Return (x, y) of the center of cell containing provided text 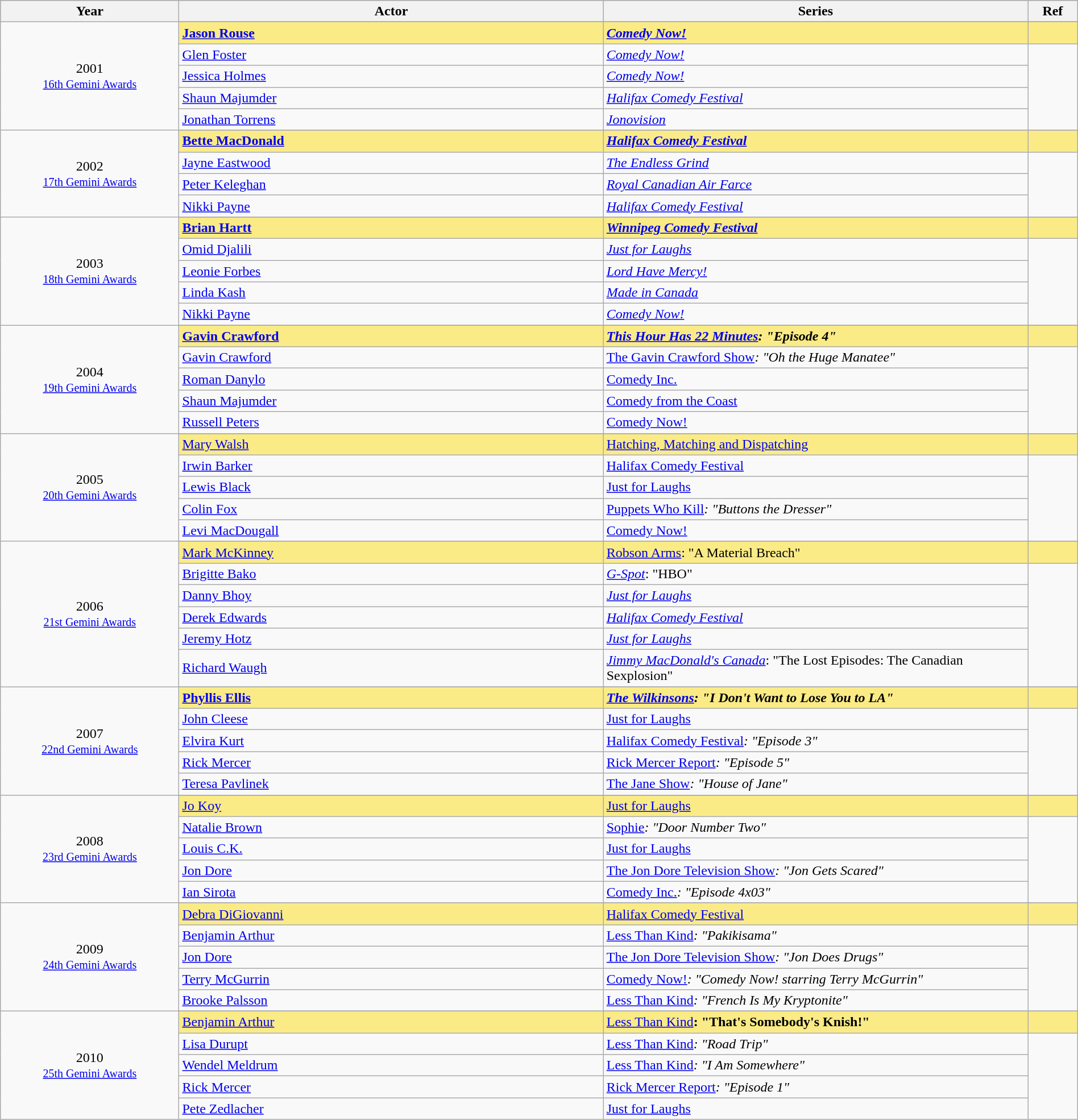
Ian Sirota (391, 892)
Lewis Black (391, 487)
Lisa Durupt (391, 1044)
Peter Keleghan (391, 184)
Sophie: "Door Number Two" (815, 827)
2001 16th Gemini Awards (90, 76)
2005 20th Gemini Awards (90, 487)
This Hour Has 22 Minutes: "Episode 4" (815, 336)
Mary Walsh (391, 444)
Pete Zedlacher (391, 1109)
The Endless Grind (815, 163)
Elvira Kurt (391, 741)
Leonie Forbes (391, 271)
The Jon Dore Television Show: "Jon Gets Scared" (815, 870)
Rick Mercer Report: "Episode 1" (815, 1087)
2003 18th Gemini Awards (90, 271)
Winnipeg Comedy Festival (815, 227)
Less Than Kind: "That's Somebody's Knish!" (815, 1022)
Levi MacDougall (391, 530)
Russell Peters (391, 422)
2007 22nd Gemini Awards (90, 741)
2002 17th Gemini Awards (90, 173)
Debra DiGiovanni (391, 914)
Actor (391, 11)
Roman Danylo (391, 379)
2004 19th Gemini Awards (90, 379)
John Cleese (391, 719)
The Jon Dore Television Show: "Jon Does Drugs" (815, 957)
Jonathan Torrens (391, 119)
Brigitte Bako (391, 574)
The Jane Show: "House of Jane" (815, 784)
Louis C.K. (391, 849)
Less Than Kind: "Pakikisama" (815, 935)
Colin Fox (391, 509)
G-Spot: "HBO" (815, 574)
Jimmy MacDonald's Canada: "The Lost Episodes: The Canadian Sexplosion" (815, 669)
Year (90, 11)
Jonovision (815, 119)
Richard Waugh (391, 669)
Jason Rouse (391, 33)
Danny Bhoy (391, 595)
The Gavin Crawford Show: "Oh the Huge Manatee" (815, 358)
2009 24th Gemini Awards (90, 957)
2008 23rd Gemini Awards (90, 849)
Jo Koy (391, 806)
2006 21st Gemini Awards (90, 614)
Comedy Now!: "Comedy Now! starring Terry McGurrin" (815, 978)
Teresa Pavlinek (391, 784)
Royal Canadian Air Farce (815, 184)
Bette MacDonald (391, 141)
Jayne Eastwood (391, 163)
Hatching, Matching and Dispatching (815, 444)
Glen Foster (391, 55)
Less Than Kind: "Road Trip" (815, 1044)
Less Than Kind: "French Is My Kryptonite" (815, 1001)
Rick Mercer Report: "Episode 5" (815, 762)
2010 25th Gemini Awards (90, 1065)
Linda Kash (391, 293)
Lord Have Mercy! (815, 271)
Jeremy Hotz (391, 639)
Made in Canada (815, 293)
Halifax Comedy Festival: "Episode 3" (815, 741)
Brooke Palsson (391, 1001)
Ref (1053, 11)
Derek Edwards (391, 617)
Wendel Meldrum (391, 1065)
Omid Djalili (391, 249)
Series (815, 11)
Terry McGurrin (391, 978)
Jessica Holmes (391, 76)
Comedy Inc.: "Episode 4x03" (815, 892)
Comedy from the Coast (815, 401)
Puppets Who Kill: "Buttons the Dresser" (815, 509)
Comedy Inc. (815, 379)
Natalie Brown (391, 827)
Phyllis Ellis (391, 698)
Mark McKinney (391, 552)
Irwin Barker (391, 466)
Less Than Kind: "I Am Somewhere" (815, 1065)
The Wilkinsons: "I Don't Want to Lose You to LA" (815, 698)
Robson Arms: "A Material Breach" (815, 552)
Brian Hartt (391, 227)
